Output the [X, Y] coordinate of the center of the cell containing the given text.  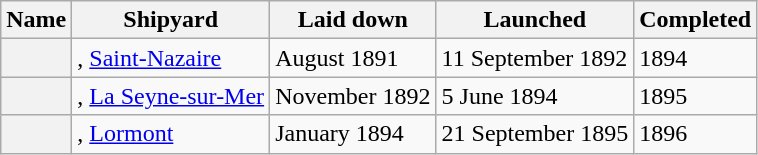
Completed [696, 20]
Launched [535, 20]
Name [36, 20]
5 June 1894 [535, 96]
1895 [696, 96]
August 1891 [353, 58]
21 September 1895 [535, 134]
, Saint-Nazaire [171, 58]
, La Seyne-sur-Mer [171, 96]
11 September 1892 [535, 58]
Laid down [353, 20]
Shipyard [171, 20]
1896 [696, 134]
, Lormont [171, 134]
1894 [696, 58]
January 1894 [353, 134]
November 1892 [353, 96]
